Extract the [X, Y] coordinate from the center of the cell holding the provided text.  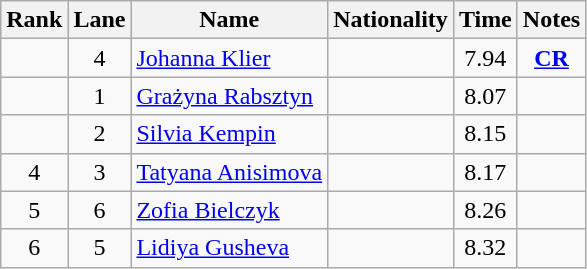
8.15 [485, 134]
8.07 [485, 96]
3 [100, 172]
Tatyana Anisimova [230, 172]
8.17 [485, 172]
2 [100, 134]
Johanna Klier [230, 58]
7.94 [485, 58]
Silvia Kempin [230, 134]
8.32 [485, 248]
Lane [100, 20]
Lidiya Gusheva [230, 248]
Nationality [391, 20]
Grażyna Rabsztyn [230, 96]
8.26 [485, 210]
Notes [551, 20]
CR [551, 58]
Zofia Bielczyk [230, 210]
1 [100, 96]
Time [485, 20]
Name [230, 20]
Rank [34, 20]
